Extract the [x, y] coordinate from the center of the cell holding the provided text.  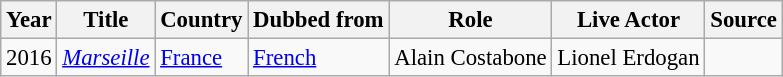
France [202, 58]
Marseille [106, 58]
French [318, 58]
Title [106, 20]
Alain Costabone [470, 58]
Year [29, 20]
Country [202, 20]
2016 [29, 58]
Lionel Erdogan [628, 58]
Dubbed from [318, 20]
Source [744, 20]
Role [470, 20]
Live Actor [628, 20]
